Provide the (X, Y) coordinate of the cell's center where the given text is located.  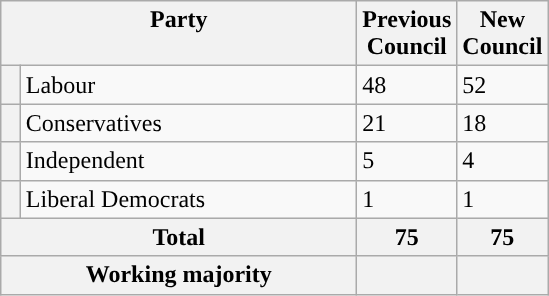
5 (407, 161)
Working majority (179, 275)
Independent (188, 161)
Party (179, 34)
Total (179, 237)
48 (407, 85)
New Council (502, 34)
52 (502, 85)
Conservatives (188, 123)
21 (407, 123)
4 (502, 161)
18 (502, 123)
Labour (188, 85)
Liberal Democrats (188, 199)
Previous Council (407, 34)
